Determine the (X, Y) coordinate at the center of the cell enclosing the given text.  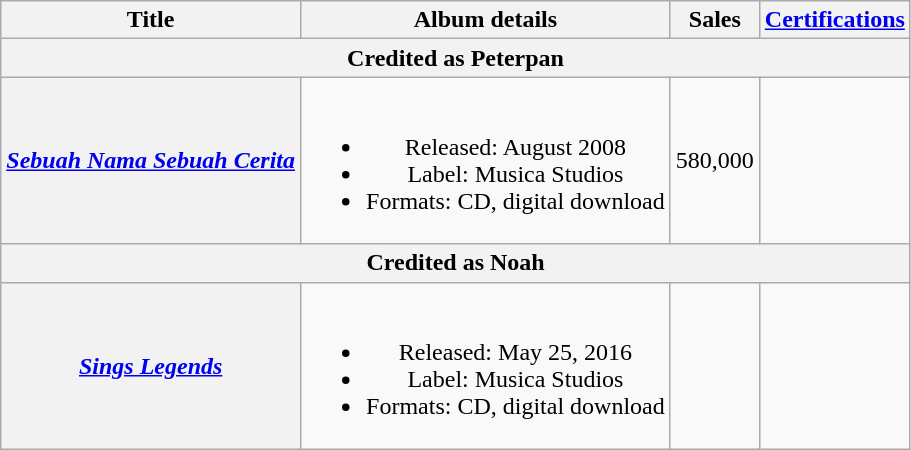
Released: May 25, 2016Label: Musica StudiosFormats: CD, digital download (486, 366)
Credited as Peterpan (456, 58)
Certifications (834, 20)
Credited as Noah (456, 263)
Sales (714, 20)
Title (151, 20)
Released: August 2008Label: Musica StudiosFormats: CD, digital download (486, 160)
580,000 (714, 160)
Sebuah Nama Sebuah Cerita (151, 160)
Album details (486, 20)
Sings Legends (151, 366)
